Return the [x, y] coordinate for the center point of the cell that contains the specified text.  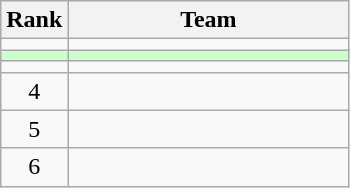
Rank [34, 20]
Team [208, 20]
4 [34, 91]
6 [34, 167]
5 [34, 129]
